Return (x, y) of the center of cell containing provided text 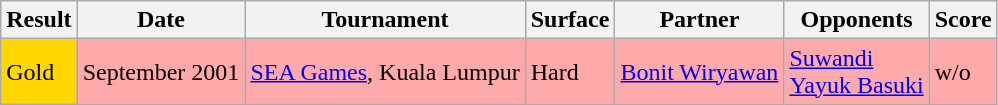
Result (39, 20)
Opponents (856, 20)
Bonit Wiryawan (700, 72)
Suwandi Yayuk Basuki (856, 72)
Date (161, 20)
Partner (700, 20)
September 2001 (161, 72)
Surface (570, 20)
SEA Games, Kuala Lumpur (385, 72)
Hard (570, 72)
Gold (39, 72)
Score (963, 20)
Tournament (385, 20)
w/o (963, 72)
